Determine the [x, y] coordinate at the center of the cell enclosing the given text.  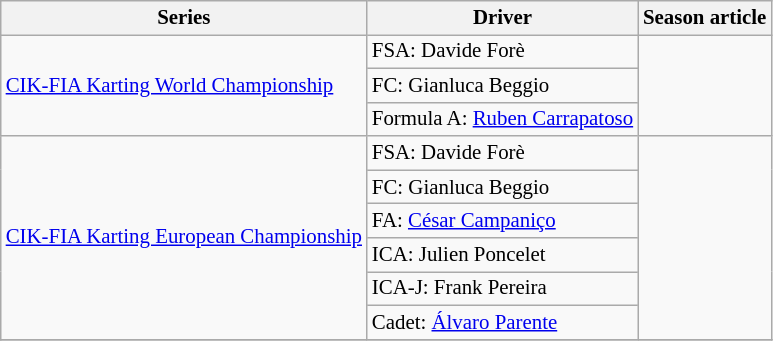
Series [184, 18]
CIK-FIA Karting World Championship [184, 85]
Driver [502, 18]
Cadet: Álvaro Parente [502, 322]
FA: César Campaniço [502, 221]
ICA-J: Frank Pereira [502, 288]
Season article [704, 18]
Formula A: Ruben Carrapatoso [502, 119]
CIK-FIA Karting European Championship [184, 238]
ICA: Julien Poncelet [502, 255]
